Output the [x, y] coordinate of the center of the cell containing the given text.  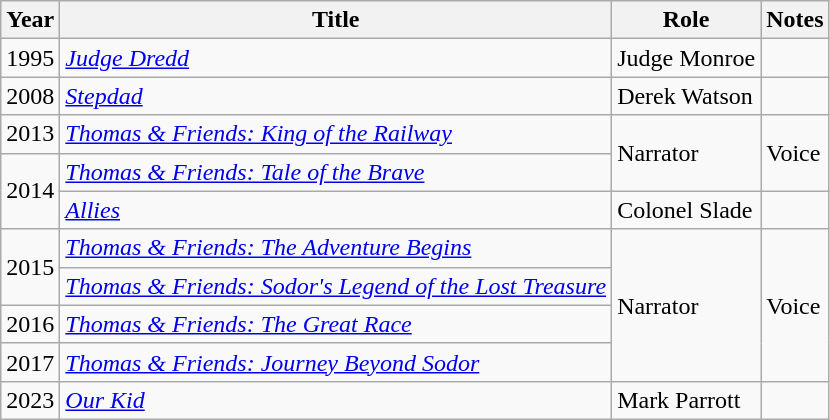
Judge Monroe [686, 58]
Thomas & Friends: Tale of the Brave [336, 172]
Notes [795, 20]
Derek Watson [686, 96]
Mark Parrott [686, 400]
Thomas & Friends: King of the Railway [336, 134]
Thomas & Friends: The Adventure Begins [336, 248]
Year [30, 20]
Title [336, 20]
1995 [30, 58]
2013 [30, 134]
2017 [30, 362]
Thomas & Friends: Sodor's Legend of the Lost Treasure [336, 286]
2014 [30, 191]
2015 [30, 267]
Colonel Slade [686, 210]
Thomas & Friends: Journey Beyond Sodor [336, 362]
Stepdad [336, 96]
Thomas & Friends: The Great Race [336, 324]
2023 [30, 400]
Role [686, 20]
2008 [30, 96]
Allies [336, 210]
Our Kid [336, 400]
2016 [30, 324]
Judge Dredd [336, 58]
